Locate the cell with the specified text and output its (x, y) center coordinate. 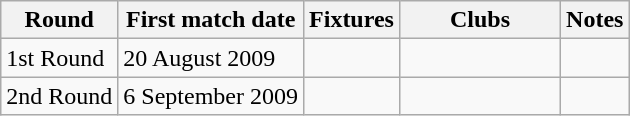
First match date (211, 20)
Round (60, 20)
6 September 2009 (211, 96)
Notes (595, 20)
1st Round (60, 58)
Clubs (480, 20)
20 August 2009 (211, 58)
Fixtures (352, 20)
2nd Round (60, 96)
